Search for the cell housing the specified text and yield its [X, Y] center coordinate. 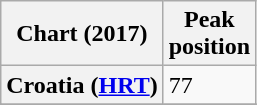
Chart (2017) [82, 34]
77 [209, 85]
Croatia (HRT) [82, 85]
Peakposition [209, 34]
